Find where the given text appears and provide that cell's center as (X, Y) coordinate. 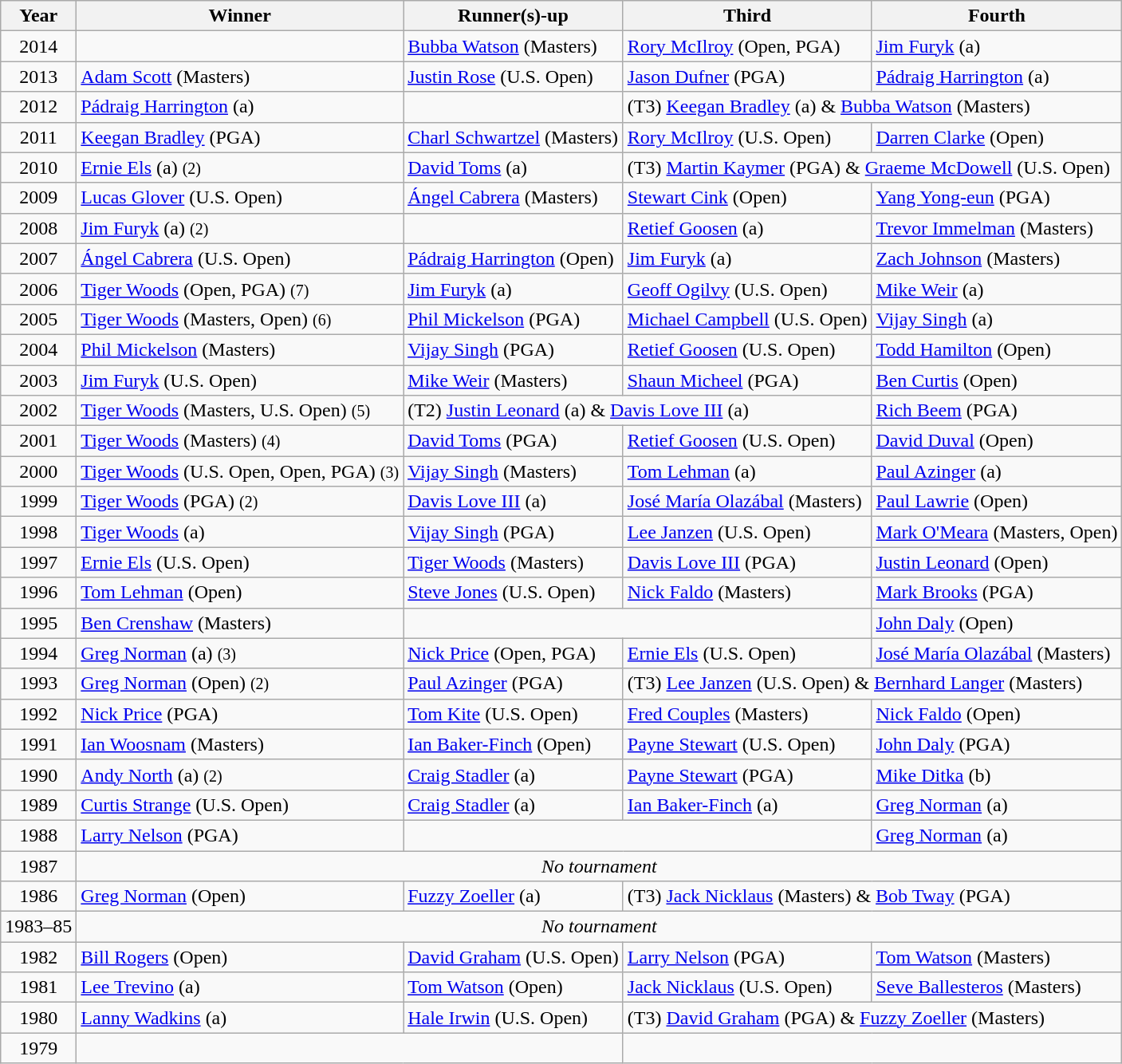
Justin Rose (U.S. Open) (514, 77)
Nick Faldo (Masters) (747, 593)
Year (38, 16)
John Daly (PGA) (997, 744)
2012 (38, 107)
1980 (38, 1018)
Jim Furyk (U.S. Open) (240, 380)
Payne Stewart (U.S. Open) (747, 744)
2008 (38, 228)
Shaun Micheel (PGA) (747, 380)
2013 (38, 77)
David Duval (Open) (997, 441)
Geoff Ogilvy (U.S. Open) (747, 289)
Runner(s)-up (514, 16)
Mark O'Meara (Masters, Open) (997, 532)
Tiger Woods (U.S. Open, Open, PGA) (3) (240, 471)
Nick Faldo (Open) (997, 714)
Keegan Bradley (PGA) (240, 137)
David Graham (U.S. Open) (514, 957)
Phil Mickelson (Masters) (240, 349)
Greg Norman (Open) (2) (240, 684)
1986 (38, 897)
Greg Norman (Open) (240, 897)
Mike Weir (Masters) (514, 380)
Davis Love III (PGA) (747, 562)
Adam Scott (Masters) (240, 77)
Ben Crenshaw (Masters) (240, 623)
Stewart Cink (Open) (747, 198)
2006 (38, 289)
Lucas Glover (U.S. Open) (240, 198)
Ian Baker-Finch (a) (747, 805)
2005 (38, 319)
Lanny Wadkins (a) (240, 1018)
2011 (38, 137)
1995 (38, 623)
Fred Couples (Masters) (747, 714)
1981 (38, 987)
Tiger Woods (Masters) (514, 562)
1989 (38, 805)
1993 (38, 684)
Rory McIlroy (Open, PGA) (747, 46)
Curtis Strange (U.S. Open) (240, 805)
1983–85 (38, 927)
Rory McIlroy (U.S. Open) (747, 137)
Tom Kite (U.S. Open) (514, 714)
Ian Baker-Finch (Open) (514, 744)
Vijay Singh (Masters) (514, 471)
Pádraig Harrington (Open) (514, 258)
Seve Ballesteros (Masters) (997, 987)
Tiger Woods (a) (240, 532)
Fourth (997, 16)
Paul Lawrie (Open) (997, 502)
Tom Lehman (a) (747, 471)
Payne Stewart (PGA) (747, 774)
1982 (38, 957)
Greg Norman (a) (3) (240, 653)
Darren Clarke (Open) (997, 137)
1991 (38, 744)
Zach Johnson (Masters) (997, 258)
David Toms (a) (514, 167)
David Toms (PGA) (514, 441)
Mark Brooks (PGA) (997, 593)
Tom Watson (Masters) (997, 957)
Mike Ditka (b) (997, 774)
1992 (38, 714)
Tiger Woods (Open, PGA) (7) (240, 289)
Fuzzy Zoeller (a) (514, 897)
2000 (38, 471)
Tom Watson (Open) (514, 987)
1988 (38, 835)
Lee Janzen (U.S. Open) (747, 532)
(T3) Martin Kaymer (PGA) & Graeme McDowell (U.S. Open) (872, 167)
John Daly (Open) (997, 623)
Vijay Singh (a) (997, 319)
1979 (38, 1048)
1999 (38, 502)
2004 (38, 349)
Ángel Cabrera (U.S. Open) (240, 258)
Tiger Woods (Masters, Open) (6) (240, 319)
Charl Schwartzel (Masters) (514, 137)
Nick Price (PGA) (240, 714)
Winner (240, 16)
1998 (38, 532)
Third (747, 16)
Steve Jones (U.S. Open) (514, 593)
1994 (38, 653)
Bill Rogers (Open) (240, 957)
Tiger Woods (Masters, U.S. Open) (5) (240, 411)
Tiger Woods (Masters) (4) (240, 441)
1987 (38, 865)
2007 (38, 258)
Paul Azinger (PGA) (514, 684)
Yang Yong-eun (PGA) (997, 198)
1997 (38, 562)
(T3) David Graham (PGA) & Fuzzy Zoeller (Masters) (872, 1018)
Ian Woosnam (Masters) (240, 744)
Ben Curtis (Open) (997, 380)
Michael Campbell (U.S. Open) (747, 319)
1990 (38, 774)
2001 (38, 441)
Davis Love III (a) (514, 502)
Todd Hamilton (Open) (997, 349)
2014 (38, 46)
(T3) Jack Nicklaus (Masters) & Bob Tway (PGA) (872, 897)
Paul Azinger (a) (997, 471)
Lee Trevino (a) (240, 987)
Jason Dufner (PGA) (747, 77)
Ángel Cabrera (Masters) (514, 198)
(T3) Lee Janzen (U.S. Open) & Bernhard Langer (Masters) (872, 684)
Jack Nicklaus (U.S. Open) (747, 987)
2003 (38, 380)
Phil Mickelson (PGA) (514, 319)
Justin Leonard (Open) (997, 562)
Ernie Els (a) (2) (240, 167)
Bubba Watson (Masters) (514, 46)
Rich Beem (PGA) (997, 411)
Tom Lehman (Open) (240, 593)
Andy North (a) (2) (240, 774)
Hale Irwin (U.S. Open) (514, 1018)
Mike Weir (a) (997, 289)
Jim Furyk (a) (2) (240, 228)
Tiger Woods (PGA) (2) (240, 502)
Trevor Immelman (Masters) (997, 228)
2009 (38, 198)
(T3) Keegan Bradley (a) & Bubba Watson (Masters) (872, 107)
Nick Price (Open, PGA) (514, 653)
1996 (38, 593)
Retief Goosen (a) (747, 228)
(T2) Justin Leonard (a) & Davis Love III (a) (638, 411)
2002 (38, 411)
2010 (38, 167)
